Find where the given text appears and provide that cell's center as (x, y) coordinate. 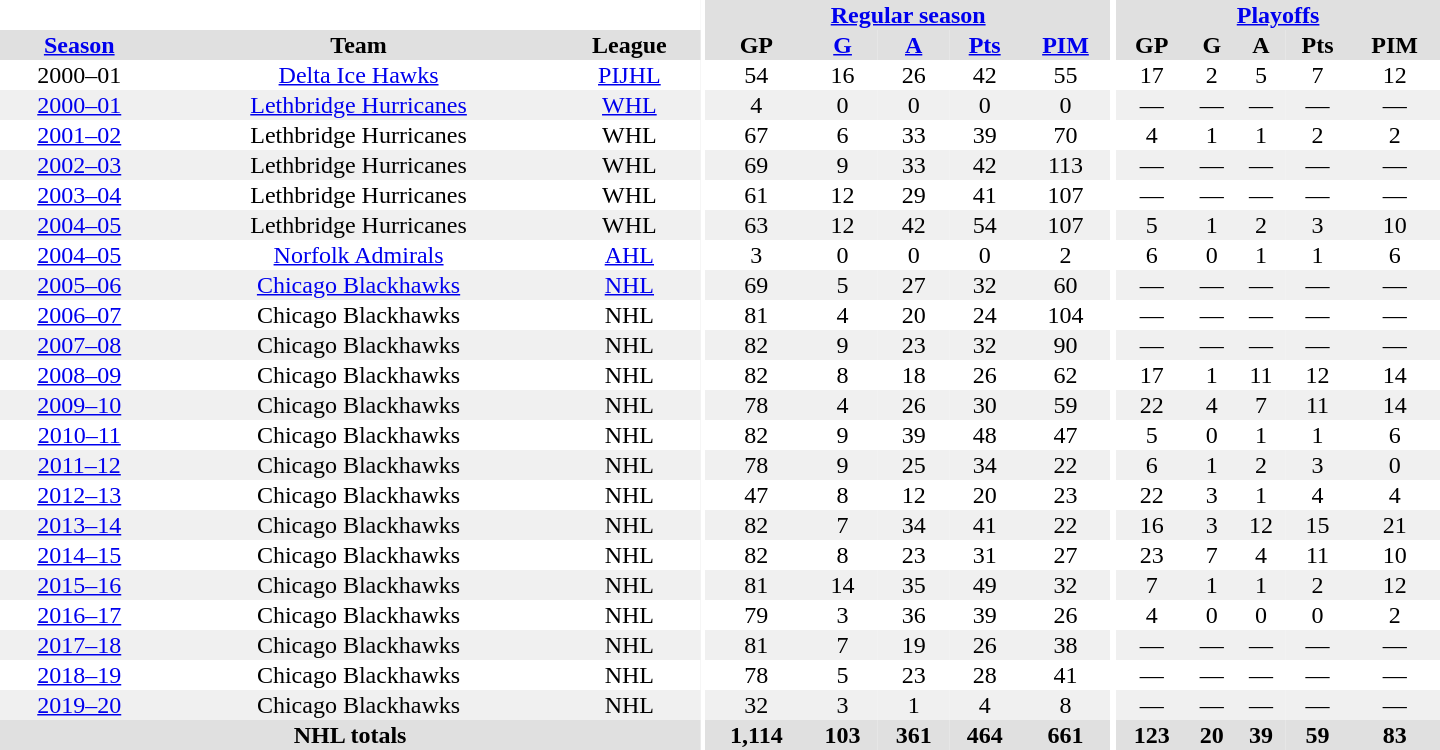
79 (756, 615)
48 (984, 435)
464 (984, 735)
Playoffs (1278, 15)
35 (914, 585)
2018–19 (80, 675)
62 (1065, 375)
21 (1394, 525)
2015–16 (80, 585)
19 (914, 645)
2003–04 (80, 195)
2013–14 (80, 525)
2019–20 (80, 705)
2014–15 (80, 555)
60 (1065, 285)
30 (984, 405)
61 (756, 195)
Regular season (908, 15)
Delta Ice Hawks (359, 75)
67 (756, 135)
28 (984, 675)
NHL totals (350, 735)
18 (914, 375)
2001–02 (80, 135)
Norfolk Admirals (359, 255)
2005–06 (80, 285)
2010–11 (80, 435)
2009–10 (80, 405)
2017–18 (80, 645)
104 (1065, 315)
2011–12 (80, 465)
2002–03 (80, 165)
361 (914, 735)
Team (359, 45)
63 (756, 225)
2012–13 (80, 495)
15 (1318, 525)
661 (1065, 735)
36 (914, 615)
2006–07 (80, 315)
2008–09 (80, 375)
24 (984, 315)
83 (1394, 735)
55 (1065, 75)
123 (1152, 735)
38 (1065, 645)
70 (1065, 135)
90 (1065, 345)
25 (914, 465)
League (630, 45)
49 (984, 585)
2007–08 (80, 345)
PIJHL (630, 75)
103 (842, 735)
113 (1065, 165)
1,114 (756, 735)
AHL (630, 255)
Season (80, 45)
31 (984, 555)
29 (914, 195)
2016–17 (80, 615)
